Detect which cell encompasses the target text, then output its (X, Y) center coordinate. 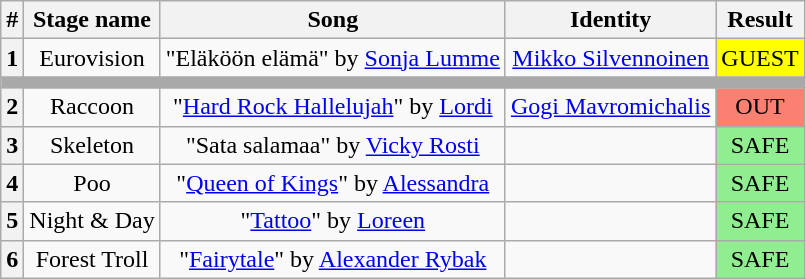
"Eläköön elämä" by Sonja Lumme (332, 58)
Mikko Silvennoinen (610, 58)
6 (12, 259)
"Tattoo" by Loreen (332, 221)
"Hard Rock Hallelujah" by Lordi (332, 107)
2 (12, 107)
Song (332, 20)
Poo (92, 183)
GUEST (760, 58)
# (12, 20)
Gogi Mavromichalis (610, 107)
"Fairytale" by Alexander Rybak (332, 259)
Result (760, 20)
Forest Troll (92, 259)
Eurovision (92, 58)
"Sata salamaa" by Vicky Rosti (332, 145)
3 (12, 145)
4 (12, 183)
Raccoon (92, 107)
Skeleton (92, 145)
Identity (610, 20)
1 (12, 58)
Stage name (92, 20)
5 (12, 221)
Night & Day (92, 221)
OUT (760, 107)
"Queen of Kings" by Alessandra (332, 183)
